Find where the given text appears and provide that cell's center as [X, Y] coordinate. 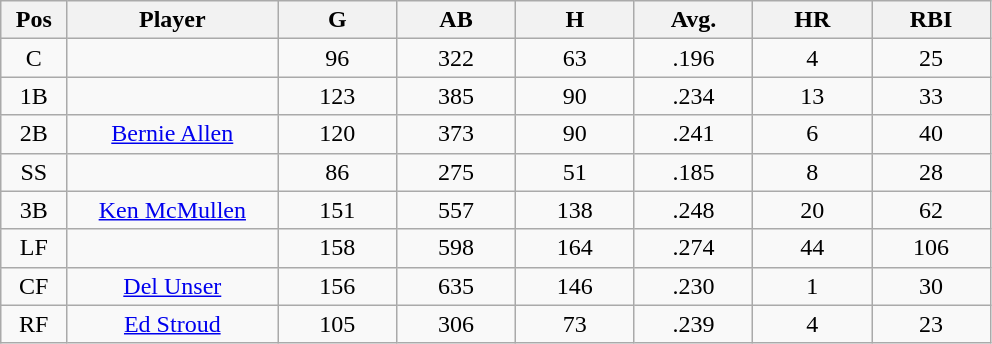
2B [34, 134]
20 [812, 210]
23 [932, 324]
138 [574, 210]
HR [812, 20]
96 [338, 58]
63 [574, 58]
6 [812, 134]
RF [34, 324]
123 [338, 96]
Bernie Allen [172, 134]
G [338, 20]
Ken McMullen [172, 210]
73 [574, 324]
C [34, 58]
106 [932, 248]
385 [456, 96]
151 [338, 210]
40 [932, 134]
13 [812, 96]
86 [338, 172]
1B [34, 96]
1 [812, 286]
8 [812, 172]
156 [338, 286]
322 [456, 58]
598 [456, 248]
44 [812, 248]
30 [932, 286]
.185 [694, 172]
Avg. [694, 20]
CF [34, 286]
LF [34, 248]
Pos [34, 20]
.196 [694, 58]
.248 [694, 210]
51 [574, 172]
Del Unser [172, 286]
28 [932, 172]
306 [456, 324]
557 [456, 210]
SS [34, 172]
33 [932, 96]
.239 [694, 324]
635 [456, 286]
RBI [932, 20]
AB [456, 20]
.241 [694, 134]
3B [34, 210]
Ed Stroud [172, 324]
105 [338, 324]
.230 [694, 286]
H [574, 20]
373 [456, 134]
164 [574, 248]
.274 [694, 248]
120 [338, 134]
62 [932, 210]
275 [456, 172]
Player [172, 20]
25 [932, 58]
158 [338, 248]
.234 [694, 96]
146 [574, 286]
